Identify which cell holds the provided text, then report its [x, y] central coordinate. 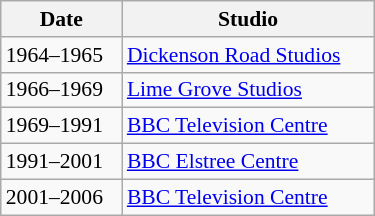
1966–1969 [62, 90]
Studio [248, 19]
1969–1991 [62, 126]
BBC Elstree Centre [248, 162]
Lime Grove Studios [248, 90]
1991–2001 [62, 162]
Dickenson Road Studios [248, 55]
Date [62, 19]
2001–2006 [62, 197]
1964–1965 [62, 55]
